Return (x, y) of the center of cell containing provided text 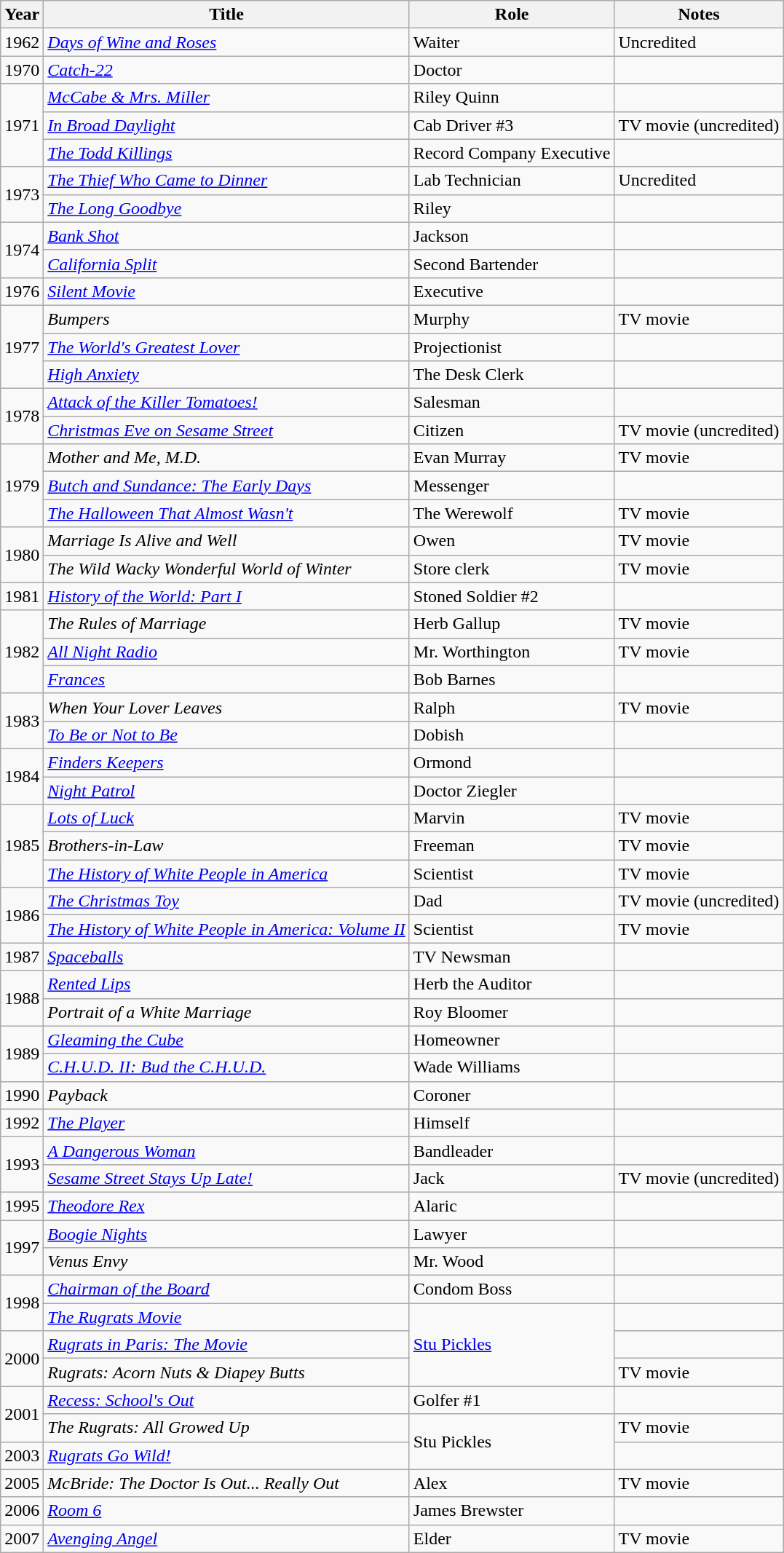
2000 (22, 1359)
Notes (699, 15)
Night Patrol (227, 790)
Jackson (512, 236)
1995 (22, 1206)
Condom Boss (512, 1289)
Marriage Is Alive and Well (227, 541)
Evan Murray (512, 458)
The Wild Wacky Wonderful World of Winter (227, 569)
Title (227, 15)
Lab Technician (512, 181)
Venus Envy (227, 1262)
Rugrats Go Wild! (227, 1455)
California Split (227, 264)
1985 (22, 846)
Sesame Street Stays Up Late! (227, 1178)
Mr. Wood (512, 1262)
Spaceballs (227, 957)
1978 (22, 416)
1989 (22, 1054)
Riley Quinn (512, 98)
Second Bartender (512, 264)
Ormond (512, 762)
History of the World: Part I (227, 596)
Boogie Nights (227, 1234)
Alex (512, 1483)
Frances (227, 679)
The Halloween That Almost Wasn't (227, 513)
2005 (22, 1483)
Mr. Worthington (512, 652)
McCabe & Mrs. Miller (227, 98)
Executive (512, 291)
Chairman of the Board (227, 1289)
Bank Shot (227, 236)
Rugrats: Acorn Nuts & Diapey Butts (227, 1372)
Messenger (512, 486)
Owen (512, 541)
The World's Greatest Lover (227, 347)
1962 (22, 42)
Lawyer (512, 1234)
When Your Lover Leaves (227, 707)
Store clerk (512, 569)
2007 (22, 1538)
Role (512, 15)
The Werewolf (512, 513)
Dad (512, 901)
1997 (22, 1248)
Gleaming the Cube (227, 1040)
1987 (22, 957)
Stoned Soldier #2 (512, 596)
1990 (22, 1095)
1981 (22, 596)
The Desk Clerk (512, 375)
1988 (22, 998)
In Broad Daylight (227, 125)
Recess: School's Out (227, 1400)
Golfer #1 (512, 1400)
Wade Williams (512, 1067)
1971 (22, 125)
Doctor (512, 70)
Murphy (512, 319)
Attack of the Killer Tomatoes! (227, 403)
1976 (22, 291)
The Rugrats Movie (227, 1317)
2006 (22, 1511)
Cab Driver #3 (512, 125)
High Anxiety (227, 375)
1986 (22, 915)
Portrait of a White Marriage (227, 1012)
Silent Movie (227, 291)
Doctor Ziegler (512, 790)
Coroner (512, 1095)
All Night Radio (227, 652)
1984 (22, 776)
A Dangerous Woman (227, 1150)
Brothers-in-Law (227, 846)
1970 (22, 70)
Room 6 (227, 1511)
Alaric (512, 1206)
1982 (22, 652)
Dobish (512, 735)
Butch and Sundance: The Early Days (227, 486)
1979 (22, 486)
Avenging Angel (227, 1538)
Himself (512, 1123)
Elder (512, 1538)
The Thief Who Came to Dinner (227, 181)
Theodore Rex (227, 1206)
Jack (512, 1178)
C.H.U.D. II: Bud the C.H.U.D. (227, 1067)
Finders Keepers (227, 762)
Record Company Executive (512, 153)
TV Newsman (512, 957)
1992 (22, 1123)
1977 (22, 347)
Year (22, 15)
The History of White People in America: Volume II (227, 929)
Bandleader (512, 1150)
Freeman (512, 846)
1983 (22, 721)
The Long Goodbye (227, 208)
Roy Bloomer (512, 1012)
Ralph (512, 707)
Riley (512, 208)
1998 (22, 1303)
Mother and Me, M.D. (227, 458)
Waiter (512, 42)
Herb Gallup (512, 624)
The Rugrats: All Growed Up (227, 1428)
Rented Lips (227, 984)
To Be or Not to Be (227, 735)
Lots of Luck (227, 818)
Marvin (512, 818)
The Rules of Marriage (227, 624)
Herb the Auditor (512, 984)
Bumpers (227, 319)
2003 (22, 1455)
Payback (227, 1095)
Citizen (512, 430)
Days of Wine and Roses (227, 42)
The Todd Killings (227, 153)
1974 (22, 250)
Homeowner (512, 1040)
Salesman (512, 403)
McBride: The Doctor Is Out... Really Out (227, 1483)
The History of White People in America (227, 874)
Rugrats in Paris: The Movie (227, 1345)
Projectionist (512, 347)
Christmas Eve on Sesame Street (227, 430)
Bob Barnes (512, 679)
1993 (22, 1164)
1973 (22, 194)
Catch-22 (227, 70)
James Brewster (512, 1511)
1980 (22, 555)
The Player (227, 1123)
2001 (22, 1414)
The Christmas Toy (227, 901)
